Locate the cell with the specified text and output its (x, y) center coordinate. 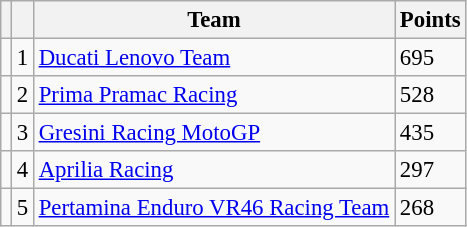
Ducati Lenovo Team (214, 58)
Team (214, 20)
Prima Pramac Racing (214, 95)
1 (22, 58)
Pertamina Enduro VR46 Racing Team (214, 208)
297 (430, 170)
Gresini Racing MotoGP (214, 133)
Points (430, 20)
268 (430, 208)
2 (22, 95)
5 (22, 208)
4 (22, 170)
435 (430, 133)
3 (22, 133)
695 (430, 58)
528 (430, 95)
Aprilia Racing (214, 170)
